Provide the [X, Y] coordinate of the cell's center where the given text is located.  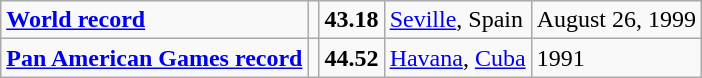
Havana, Cuba [458, 58]
Pan American Games record [154, 58]
43.18 [352, 20]
44.52 [352, 58]
Seville, Spain [458, 20]
World record [154, 20]
1991 [616, 58]
August 26, 1999 [616, 20]
